Search for the cell housing the specified text and yield its (X, Y) center coordinate. 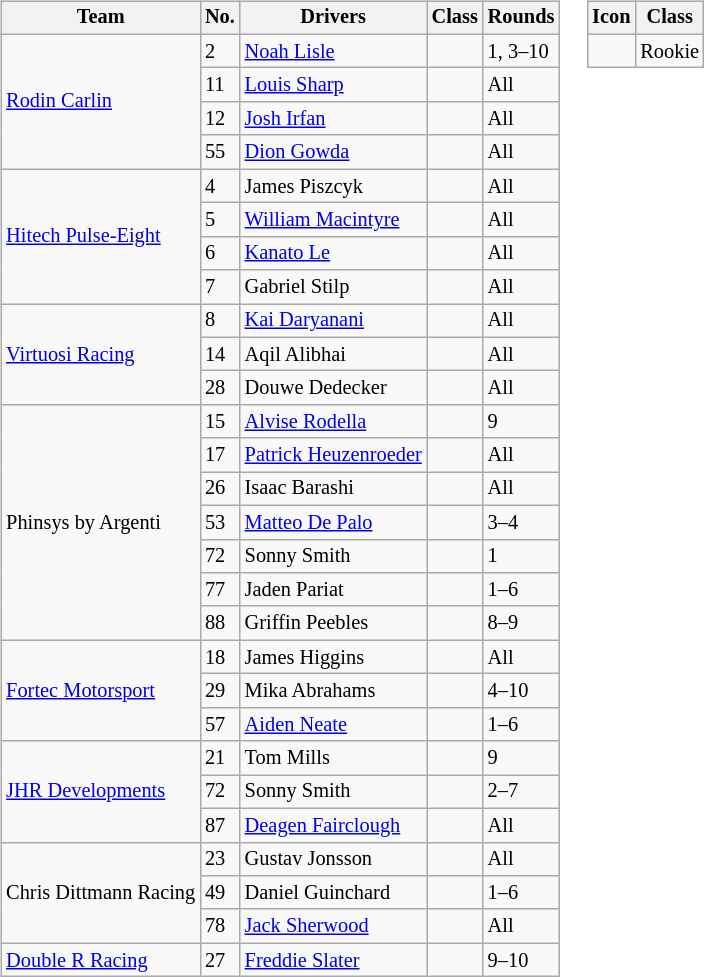
Aiden Neate (334, 724)
Isaac Barashi (334, 489)
Tom Mills (334, 758)
Freddie Slater (334, 960)
7 (220, 287)
11 (220, 85)
James Higgins (334, 657)
53 (220, 522)
8 (220, 321)
Josh Irfan (334, 119)
Drivers (334, 18)
No. (220, 18)
Patrick Heuzenroeder (334, 455)
Double R Racing (100, 960)
Noah Lisle (334, 51)
Icon (611, 18)
78 (220, 926)
Matteo De Palo (334, 522)
Rounds (522, 18)
Louis Sharp (334, 85)
Aqil Alibhai (334, 354)
29 (220, 691)
15 (220, 422)
49 (220, 893)
17 (220, 455)
18 (220, 657)
6 (220, 253)
William Macintyre (334, 220)
4 (220, 186)
3–4 (522, 522)
Virtuosi Racing (100, 354)
Phinsys by Argenti (100, 523)
Douwe Dedecker (334, 388)
Jaden Pariat (334, 590)
8–9 (522, 623)
12 (220, 119)
Dion Gowda (334, 152)
Kanato Le (334, 253)
28 (220, 388)
Alvise Rodella (334, 422)
Gabriel Stilp (334, 287)
Kai Daryanani (334, 321)
9–10 (522, 960)
57 (220, 724)
88 (220, 623)
23 (220, 859)
Chris Dittmann Racing (100, 892)
Deagen Fairclough (334, 825)
77 (220, 590)
14 (220, 354)
2 (220, 51)
Gustav Jonsson (334, 859)
1, 3–10 (522, 51)
4–10 (522, 691)
5 (220, 220)
Mika Abrahams (334, 691)
1 (522, 556)
Jack Sherwood (334, 926)
Rookie (670, 51)
Griffin Peebles (334, 623)
55 (220, 152)
Hitech Pulse-Eight (100, 236)
Fortec Motorsport (100, 690)
21 (220, 758)
JHR Developments (100, 792)
2–7 (522, 792)
26 (220, 489)
Rodin Carlin (100, 102)
Team (100, 18)
James Piszcyk (334, 186)
Daniel Guinchard (334, 893)
87 (220, 825)
27 (220, 960)
